Detect which cell encompasses the target text, then output its [x, y] center coordinate. 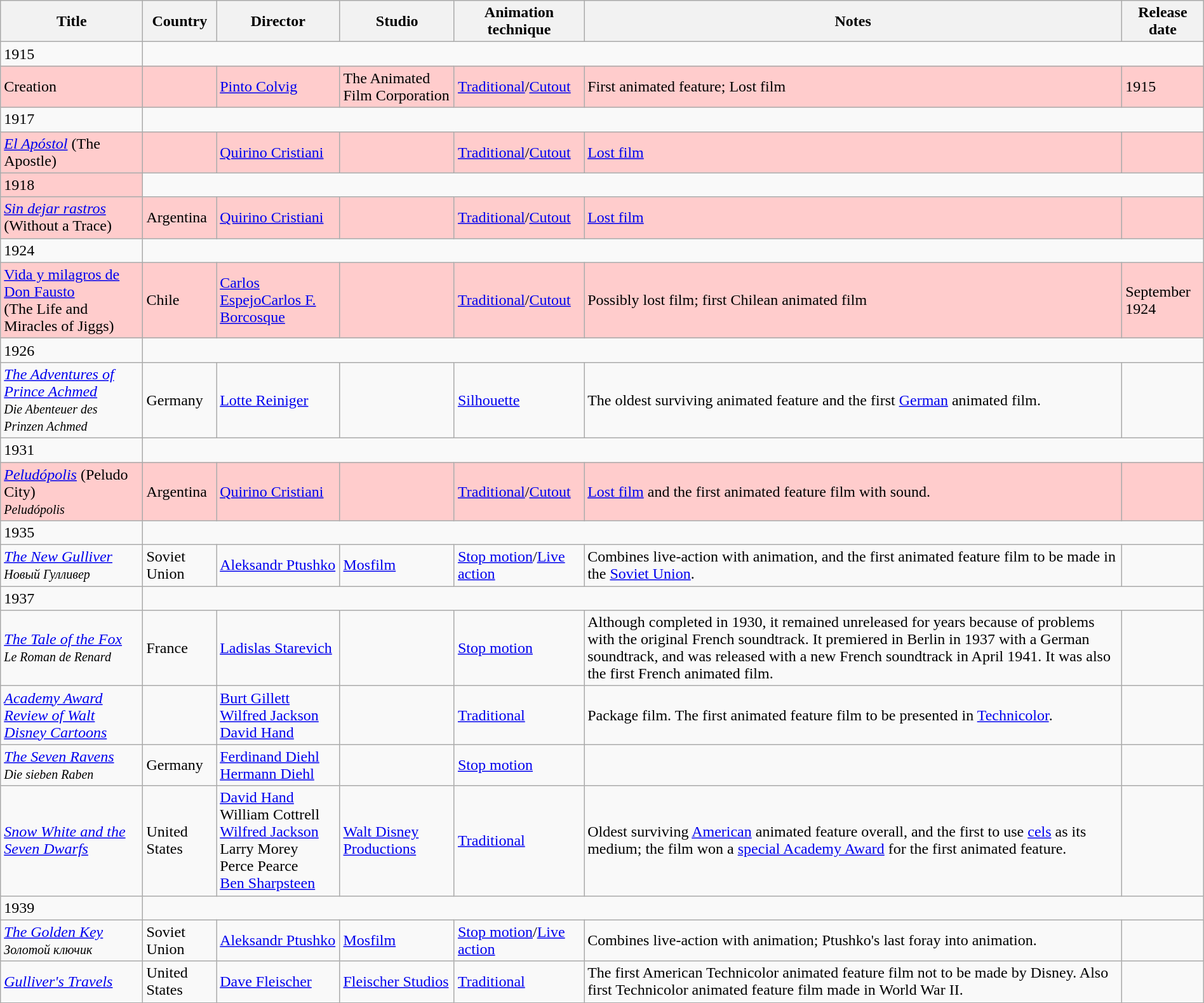
Chile [180, 300]
The Animated Film Corporation [397, 86]
El Apóstol (The Apostle) [72, 152]
Creation [72, 86]
The Golden Key Золотой ключик [72, 940]
Lotte Reiniger [278, 400]
Gulliver's Travels [72, 982]
Animation technique [519, 22]
Sin dejar rastros (Without a Trace) [72, 217]
Burt Gillett Wilfred Jackson David Hand [278, 715]
Carlos EspejoCarlos F. Borcosque [278, 300]
France [180, 648]
Package film. The first animated feature film to be presented in Technicolor. [853, 715]
The first American Technicolor animated feature film not to be made by Disney. Also first Technicolor animated feature film made in World War II. [853, 982]
1918 [72, 185]
Fleischer Studios [397, 982]
Peludópolis (Peludo City) Peludópolis [72, 492]
Release date [1163, 22]
Silhouette [519, 400]
Possibly lost film; first Chilean animated film [853, 300]
Lost film and the first animated feature film with sound. [853, 492]
Ferdinand Diehl Hermann Diehl [278, 765]
The Adventures of Prince Achmed Die Abenteuer des Prinzen Achmed [72, 400]
The Tale of the Fox Le Roman de Renard [72, 648]
1937 [72, 598]
Studio [397, 22]
Combines live-action with animation; Ptushko's last foray into animation. [853, 940]
First animated feature; Lost film [853, 86]
Snow White and the Seven Dwarfs [72, 841]
Combines live-action with animation, and the first animated feature film to be made in the Soviet Union. [853, 565]
Title [72, 22]
1924 [72, 250]
The oldest surviving animated feature and the first German animated film. [853, 400]
Ladislas Starevich [278, 648]
Pinto Colvig [278, 86]
1935 [72, 533]
Country [180, 22]
Walt Disney Productions [397, 841]
Director [278, 22]
1939 [72, 908]
Dave Fleischer [278, 982]
1926 [72, 350]
September 1924 [1163, 300]
Vida y milagros de Don Fausto(The Life and Miracles of Jiggs) [72, 300]
The New Gulliver Новый Гулливер [72, 565]
David Hand William Cottrell Wilfred Jackson Larry Morey Perce Pearce Ben Sharpsteen [278, 841]
Academy Award Review of Walt Disney Cartoons [72, 715]
1917 [72, 119]
The Seven Ravens Die sieben Raben [72, 765]
1931 [72, 450]
Notes [853, 22]
